Provide the [x, y] coordinate of the cell's center where the given text is located.  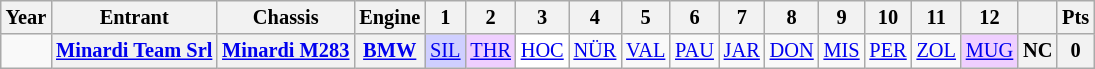
3 [542, 17]
MUG [990, 51]
JAR [742, 51]
NÜR [596, 51]
Engine [390, 17]
HOC [542, 51]
VAL [646, 51]
Chassis [286, 17]
0 [1076, 51]
Minardi M283 [286, 51]
11 [936, 17]
NC [1038, 51]
Pts [1076, 17]
THR [490, 51]
2 [490, 17]
ZOL [936, 51]
Entrant [134, 17]
PER [888, 51]
PAU [694, 51]
7 [742, 17]
8 [792, 17]
12 [990, 17]
BMW [390, 51]
MIS [842, 51]
4 [596, 17]
6 [694, 17]
DON [792, 51]
Minardi Team Srl [134, 51]
1 [445, 17]
10 [888, 17]
SIL [445, 51]
5 [646, 17]
9 [842, 17]
Year [26, 17]
